Return the [x, y] coordinate for the center point of the cell that contains the specified text.  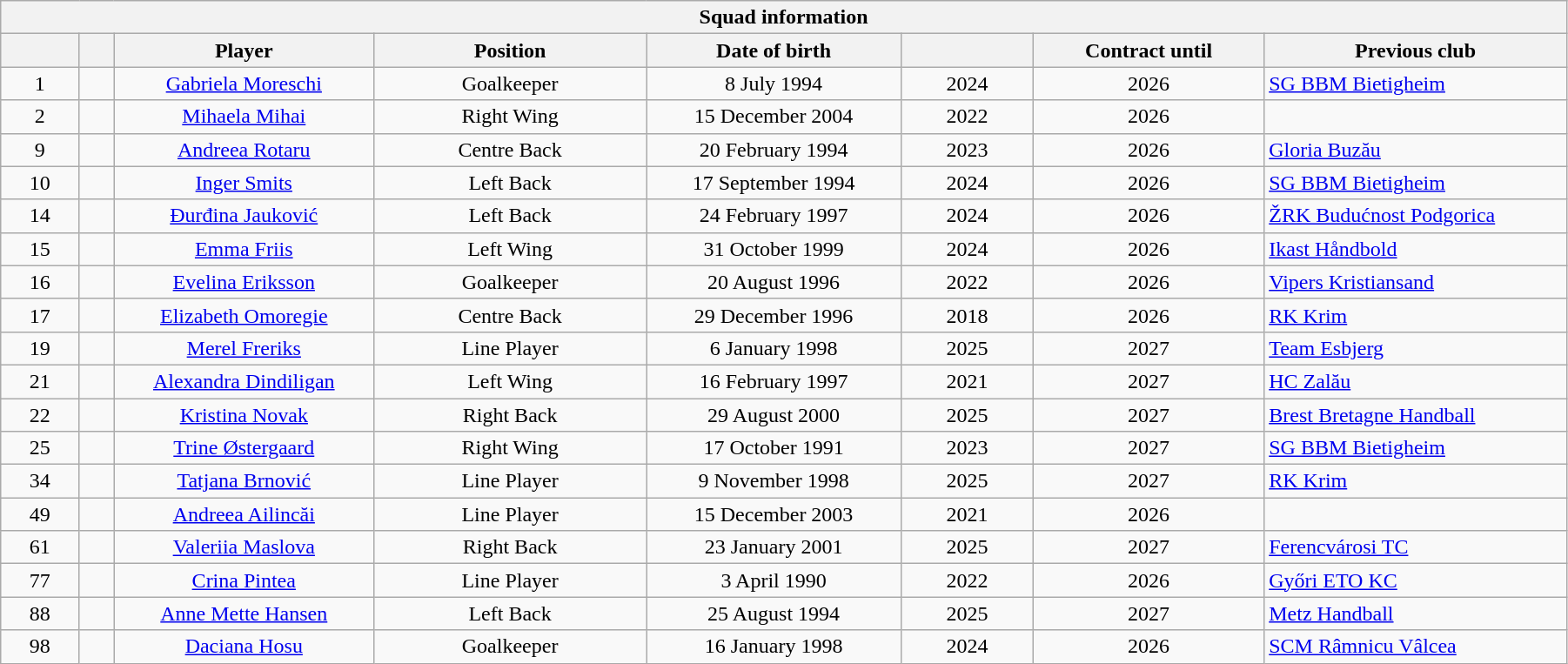
Brest Bretagne Handball [1416, 415]
22 [40, 415]
Merel Freriks [244, 348]
23 January 2001 [774, 547]
Squad information [784, 17]
2 [40, 117]
9 November 1998 [774, 481]
Anne Mette Hansen [244, 614]
8 July 1994 [774, 84]
Inger Smits [244, 183]
Evelina Eriksson [244, 282]
Vipers Kristiansand [1416, 282]
Andreea Rotaru [244, 150]
Đurđina Jauković [244, 216]
17 [40, 315]
77 [40, 580]
15 [40, 249]
Contract until [1149, 50]
ŽRK Budućnost Podgorica [1416, 216]
Emma Friis [244, 249]
Team Esbjerg [1416, 348]
25 [40, 448]
20 August 1996 [774, 282]
17 October 1991 [774, 448]
49 [40, 514]
29 December 1996 [774, 315]
Valeriia Maslova [244, 547]
Ikast Håndbold [1416, 249]
25 August 1994 [774, 614]
16 January 1998 [774, 647]
3 April 1990 [774, 580]
Previous club [1416, 50]
Mihaela Mihai [244, 117]
Alexandra Dindiligan [244, 381]
Gabriela Moreschi [244, 84]
24 February 1997 [774, 216]
SCM Râmnicu Vâlcea [1416, 647]
Position [510, 50]
15 December 2004 [774, 117]
19 [40, 348]
98 [40, 647]
Crina Pintea [244, 580]
20 February 1994 [774, 150]
34 [40, 481]
Győri ETO KC [1416, 580]
Kristina Novak [244, 415]
88 [40, 614]
Ferencvárosi TC [1416, 547]
Daciana Hosu [244, 647]
Date of birth [774, 50]
16 February 1997 [774, 381]
21 [40, 381]
10 [40, 183]
29 August 2000 [774, 415]
Andreea Ailincăi [244, 514]
Trine Østergaard [244, 448]
14 [40, 216]
16 [40, 282]
61 [40, 547]
Tatjana Brnović [244, 481]
Metz Handball [1416, 614]
9 [40, 150]
17 September 1994 [774, 183]
Player [244, 50]
HC Zalău [1416, 381]
6 January 1998 [774, 348]
31 October 1999 [774, 249]
15 December 2003 [774, 514]
Elizabeth Omoregie [244, 315]
1 [40, 84]
2018 [967, 315]
Gloria Buzău [1416, 150]
